Capture the cell that displays the provided text and extract its (x, y) central coordinate. 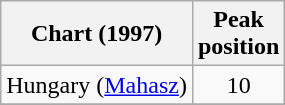
Chart (1997) (97, 34)
Peakposition (238, 34)
Hungary (Mahasz) (97, 85)
10 (238, 85)
